Output the [X, Y] coordinate of the center of the cell containing the given text.  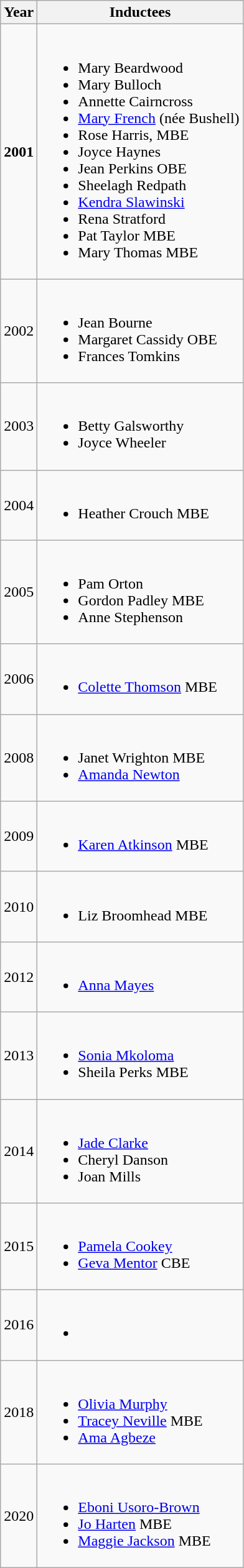
Inductees [140, 12]
Liz Broomhead MBE [140, 906]
2013 [19, 1055]
2003 [19, 426]
Janet Wrighton MBEAmanda Newton [140, 758]
Jade ClarkeCheryl DansonJoan Mills [140, 1151]
2005 [19, 592]
Heather Crouch MBE [140, 505]
2001 [19, 152]
2016 [19, 1325]
Karen Atkinson MBE [140, 837]
Betty GalsworthyJoyce Wheeler [140, 426]
2006 [19, 679]
2009 [19, 837]
2020 [19, 1516]
2012 [19, 977]
2010 [19, 906]
Sonia MkolomaSheila Perks MBE [140, 1055]
2008 [19, 758]
2015 [19, 1247]
Pam OrtonGordon Padley MBEAnne Stephenson [140, 592]
2004 [19, 505]
Olivia MurphyTracey Neville MBEAma Agbeze [140, 1412]
Eboni Usoro-BrownJo Harten MBEMaggie Jackson MBE [140, 1516]
2018 [19, 1412]
2002 [19, 331]
Pamela CookeyGeva Mentor CBE [140, 1247]
2014 [19, 1151]
Anna Mayes [140, 977]
Jean BourneMargaret Cassidy OBEFrances Tomkins [140, 331]
Year [19, 12]
Colette Thomson MBE [140, 679]
